Detect which cell encompasses the target text, then output its (X, Y) center coordinate. 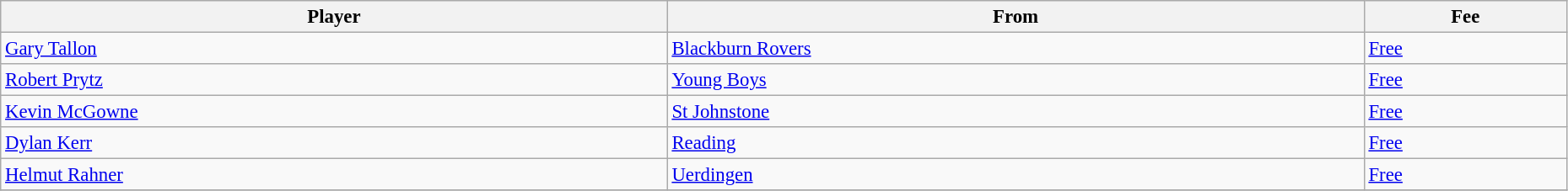
Kevin McGowne (334, 112)
Reading (1016, 143)
Blackburn Rovers (1016, 49)
Fee (1465, 17)
From (1016, 17)
Robert Prytz (334, 80)
Uerdingen (1016, 175)
Helmut Rahner (334, 175)
Gary Tallon (334, 49)
Dylan Kerr (334, 143)
Young Boys (1016, 80)
St Johnstone (1016, 112)
Player (334, 17)
